Provide the (X, Y) coordinate of the cell's center where the given text is located.  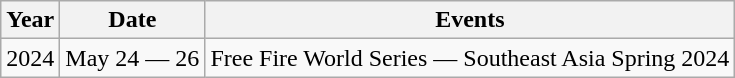
2024 (30, 58)
Year (30, 20)
May 24 — 26 (132, 58)
Events (470, 20)
Free Fire World Series — Southeast Asia Spring 2024 (470, 58)
Date (132, 20)
